Identify which cell holds the provided text, then report its (x, y) central coordinate. 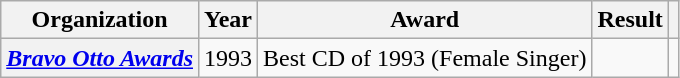
1993 (228, 58)
Award (425, 20)
Organization (100, 20)
Result (630, 20)
Year (228, 20)
Best CD of 1993 (Female Singer) (425, 58)
Bravo Otto Awards (100, 58)
